Provide the [x, y] coordinate of the cell's center where the given text is located.  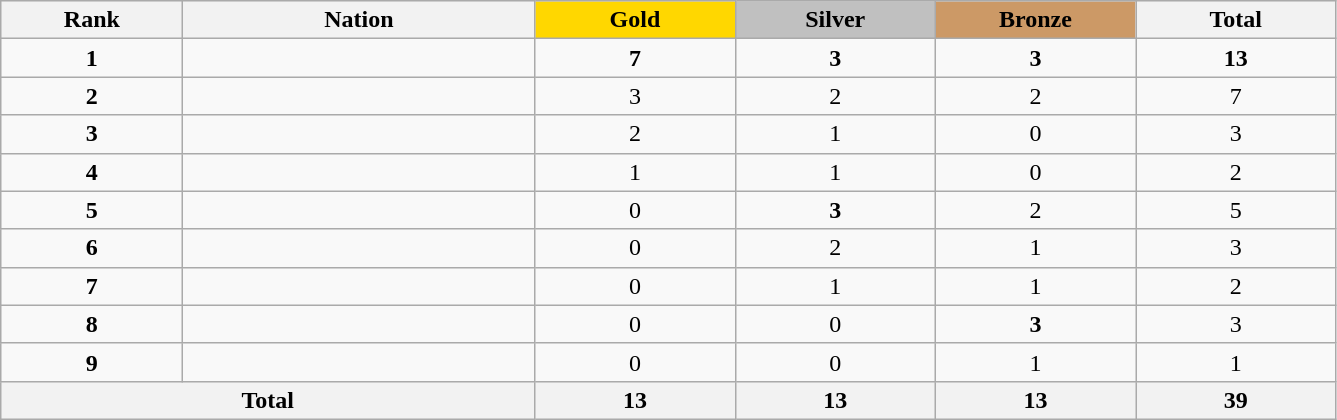
Gold [635, 20]
4 [92, 172]
Silver [835, 20]
Rank [92, 20]
39 [1236, 400]
9 [92, 362]
Nation [359, 20]
8 [92, 324]
6 [92, 248]
Bronze [1035, 20]
